Search for the cell housing the specified text and yield its (X, Y) center coordinate. 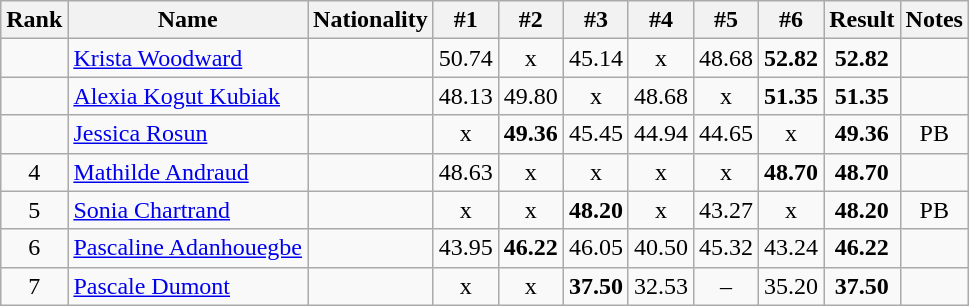
49.80 (530, 96)
Alexia Kogut Kubiak (188, 96)
46.05 (596, 248)
Result (862, 20)
Krista Woodward (188, 58)
Jessica Rosun (188, 134)
6 (34, 248)
Nationality (371, 20)
44.65 (726, 134)
44.94 (660, 134)
Rank (34, 20)
#4 (660, 20)
#3 (596, 20)
45.14 (596, 58)
#2 (530, 20)
Notes (934, 20)
32.53 (660, 286)
Name (188, 20)
43.24 (792, 248)
#1 (466, 20)
43.27 (726, 210)
7 (34, 286)
43.95 (466, 248)
48.13 (466, 96)
48.63 (466, 172)
Pascale Dumont (188, 286)
45.45 (596, 134)
– (726, 286)
40.50 (660, 248)
Sonia Chartrand (188, 210)
Pascaline Adanhouegbe (188, 248)
#5 (726, 20)
5 (34, 210)
35.20 (792, 286)
50.74 (466, 58)
4 (34, 172)
Mathilde Andraud (188, 172)
45.32 (726, 248)
#6 (792, 20)
